For the text-containing cell, return its midpoint in (x, y) coordinate format. 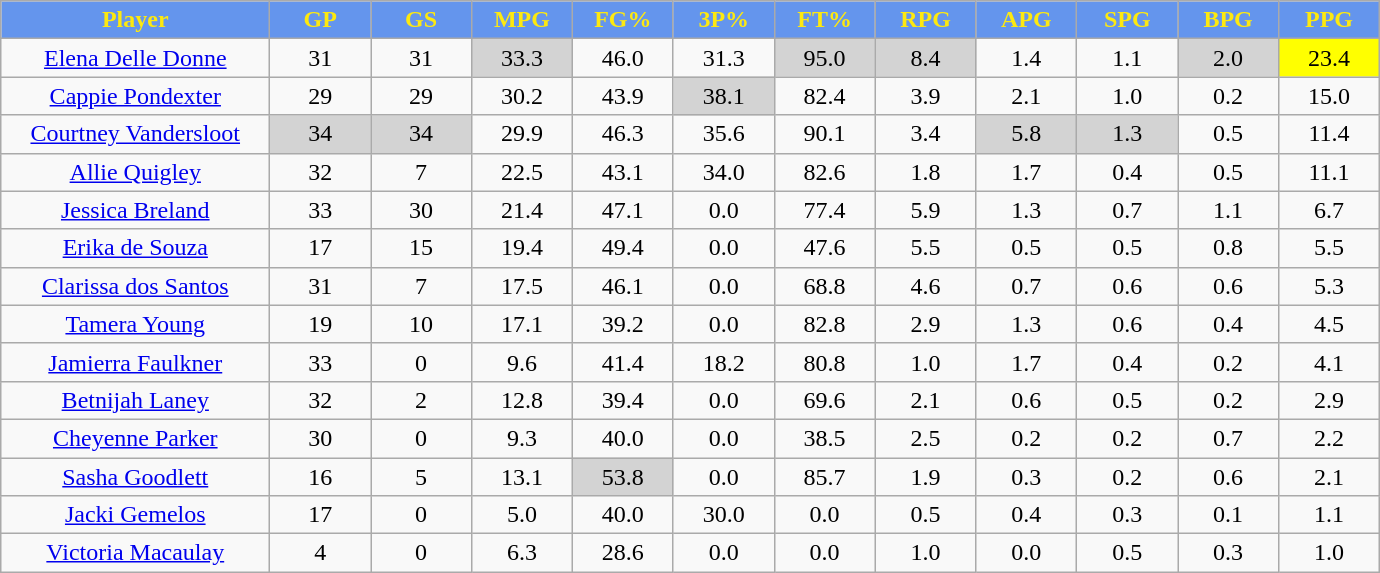
68.8 (824, 286)
2.0 (1228, 58)
Jamierra Faulkner (136, 362)
47.6 (824, 248)
Betnijah Laney (136, 400)
MPG (522, 20)
15.0 (1330, 96)
6.3 (522, 553)
30.0 (724, 515)
17.5 (522, 286)
6.7 (1330, 210)
Sasha Goodlett (136, 477)
GS (422, 20)
82.8 (824, 324)
47.1 (622, 210)
1.4 (1026, 58)
0.1 (1228, 515)
85.7 (824, 477)
19.4 (522, 248)
38.5 (824, 438)
46.3 (622, 134)
41.4 (622, 362)
46.0 (622, 58)
4.6 (926, 286)
10 (422, 324)
5.3 (1330, 286)
22.5 (522, 172)
49.4 (622, 248)
Elena Delle Donne (136, 58)
2.2 (1330, 438)
11.1 (1330, 172)
31.3 (724, 58)
43.1 (622, 172)
43.9 (622, 96)
4.5 (1330, 324)
Jessica Breland (136, 210)
Cheyenne Parker (136, 438)
3.9 (926, 96)
95.0 (824, 58)
5.8 (1026, 134)
RPG (926, 20)
0.8 (1228, 248)
90.1 (824, 134)
82.6 (824, 172)
FT% (824, 20)
APG (1026, 20)
5.0 (522, 515)
SPG (1128, 20)
PPG (1330, 20)
29.9 (522, 134)
11.4 (1330, 134)
30.2 (522, 96)
39.2 (622, 324)
53.8 (622, 477)
39.4 (622, 400)
17.1 (522, 324)
9.6 (522, 362)
Tamera Young (136, 324)
77.4 (824, 210)
Player (136, 20)
35.6 (724, 134)
23.4 (1330, 58)
8.4 (926, 58)
16 (320, 477)
2 (422, 400)
Jacki Gemelos (136, 515)
18.2 (724, 362)
21.4 (522, 210)
4.1 (1330, 362)
Cappie Pondexter (136, 96)
19 (320, 324)
80.8 (824, 362)
GP (320, 20)
46.1 (622, 286)
13.1 (522, 477)
FG% (622, 20)
15 (422, 248)
Victoria Macaulay (136, 553)
28.6 (622, 553)
1.8 (926, 172)
12.8 (522, 400)
5 (422, 477)
Allie Quigley (136, 172)
1.9 (926, 477)
Courtney Vandersloot (136, 134)
Erika de Souza (136, 248)
38.1 (724, 96)
4 (320, 553)
Clarissa dos Santos (136, 286)
3.4 (926, 134)
34.0 (724, 172)
2.5 (926, 438)
33.3 (522, 58)
3P% (724, 20)
82.4 (824, 96)
5.9 (926, 210)
69.6 (824, 400)
BPG (1228, 20)
9.3 (522, 438)
